Output the [X, Y] coordinate of the center of the cell containing the given text.  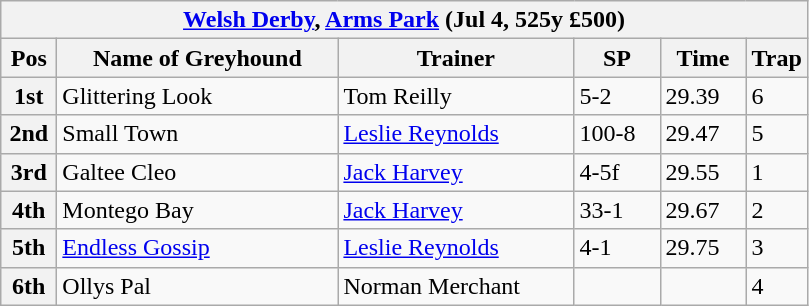
6 [776, 96]
Galtee Cleo [198, 172]
1 [776, 172]
Small Town [198, 134]
29.67 [703, 210]
3rd [29, 172]
Montego Bay [198, 210]
29.55 [703, 172]
Ollys Pal [198, 286]
5 [776, 134]
1st [29, 96]
Welsh Derby, Arms Park (Jul 4, 525y £500) [404, 20]
4-5f [617, 172]
6th [29, 286]
29.39 [703, 96]
Norman Merchant [456, 286]
29.47 [703, 134]
4-1 [617, 248]
4 [776, 286]
3 [776, 248]
Endless Gossip [198, 248]
29.75 [703, 248]
Name of Greyhound [198, 58]
2 [776, 210]
Tom Reilly [456, 96]
Trainer [456, 58]
Glittering Look [198, 96]
100-8 [617, 134]
Time [703, 58]
2nd [29, 134]
33-1 [617, 210]
Pos [29, 58]
5-2 [617, 96]
Trap [776, 58]
4th [29, 210]
5th [29, 248]
SP [617, 58]
